From the cell containing the given text, extract its center point as (X, Y) coordinate. 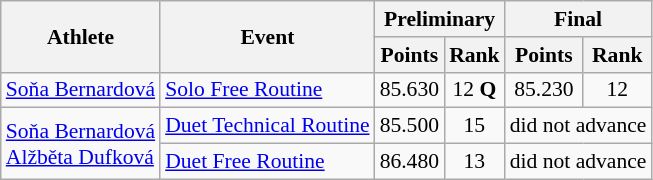
Athlete (80, 36)
85.230 (544, 90)
12 (617, 90)
86.480 (410, 162)
Duet Free Routine (267, 162)
85.500 (410, 126)
15 (474, 126)
Soňa Bernardová (80, 90)
Duet Technical Routine (267, 126)
12 Q (474, 90)
Solo Free Routine (267, 90)
85.630 (410, 90)
Final (578, 19)
Event (267, 36)
Preliminary (440, 19)
Soňa BernardováAlžběta Dufková (80, 144)
13 (474, 162)
